Provide the [x, y] coordinate of the cell's center where the given text is located.  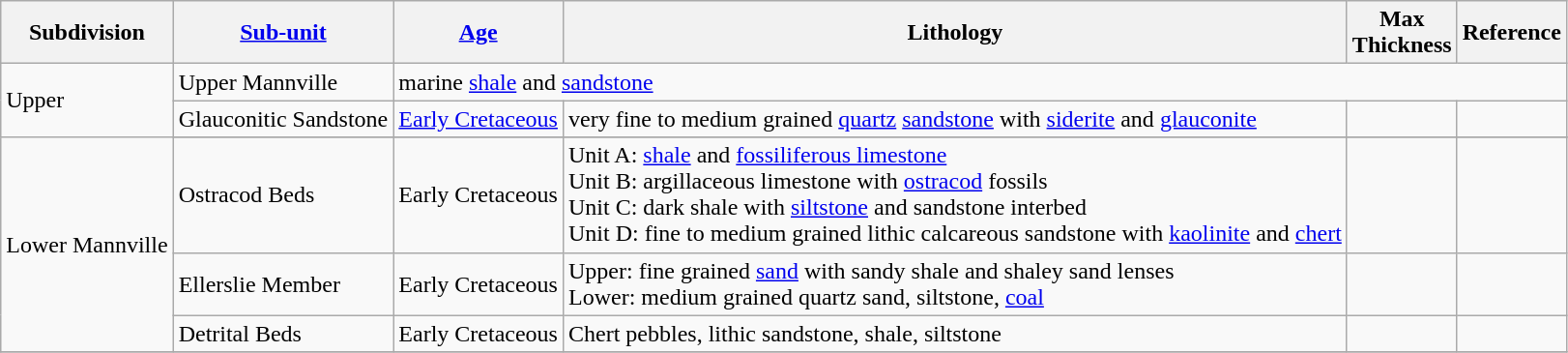
Sub-unit [283, 33]
Ellerslie Member [283, 284]
Age [479, 33]
Ostracod Beds [283, 195]
Lithology [955, 33]
MaxThickness [1402, 33]
Detrital Beds [283, 334]
Reference [1512, 33]
Upper: fine grained sand with sandy shale and shaley sand lensesLower: medium grained quartz sand, siltstone, coal [955, 284]
Lower Mannville [87, 245]
Upper [87, 101]
Chert pebbles, lithic sandstone, shale, siltstone [955, 334]
very fine to medium grained quartz sandstone with siderite and glauconite [955, 119]
Upper Mannville [283, 82]
Glauconitic Sandstone [283, 119]
marine shale and sandstone [980, 82]
Subdivision [87, 33]
